Provide the (X, Y) coordinate of the cell's center where the given text is located.  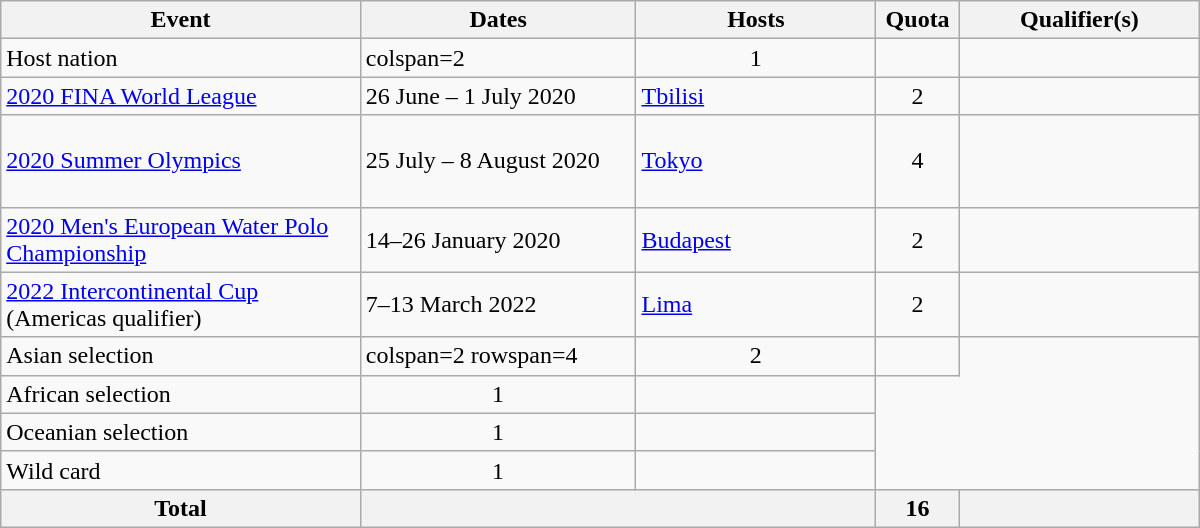
Oceanian selection (181, 432)
colspan=2 (498, 58)
Quota (918, 20)
4 (918, 161)
Asian selection (181, 356)
Tokyo (756, 161)
Total (181, 508)
Wild card (181, 470)
Hosts (756, 20)
Lima (756, 304)
Budapest (756, 240)
2022 Intercontinental Cup(Americas qualifier) (181, 304)
16 (918, 508)
2020 Men's European Water Polo Championship (181, 240)
Event (181, 20)
25 July – 8 August 2020 (498, 161)
7–13 March 2022 (498, 304)
Qualifier(s) (1080, 20)
Tbilisi (756, 96)
African selection (181, 394)
14–26 January 2020 (498, 240)
2020 Summer Olympics (181, 161)
colspan=2 rowspan=4 (498, 356)
2020 FINA World League (181, 96)
Dates (498, 20)
26 June – 1 July 2020 (498, 96)
Host nation (181, 58)
